Return the [X, Y] coordinate for the center point of the cell that contains the specified text.  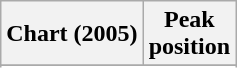
Peakposition [189, 34]
Chart (2005) [72, 34]
